Capture the cell that displays the provided text and extract its (x, y) central coordinate. 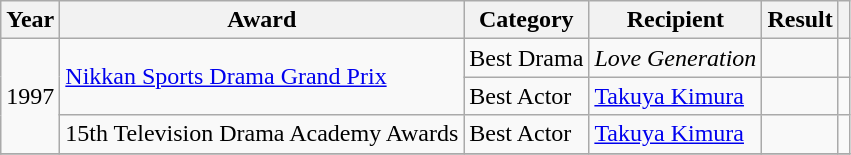
Best Drama (526, 58)
Year (30, 20)
Recipient (676, 20)
Nikkan Sports Drama Grand Prix (262, 77)
Category (526, 20)
15th Television Drama Academy Awards (262, 134)
Award (262, 20)
Love Generation (676, 58)
1997 (30, 96)
Result (800, 20)
